From the cell containing the given text, extract its center point as [X, Y] coordinate. 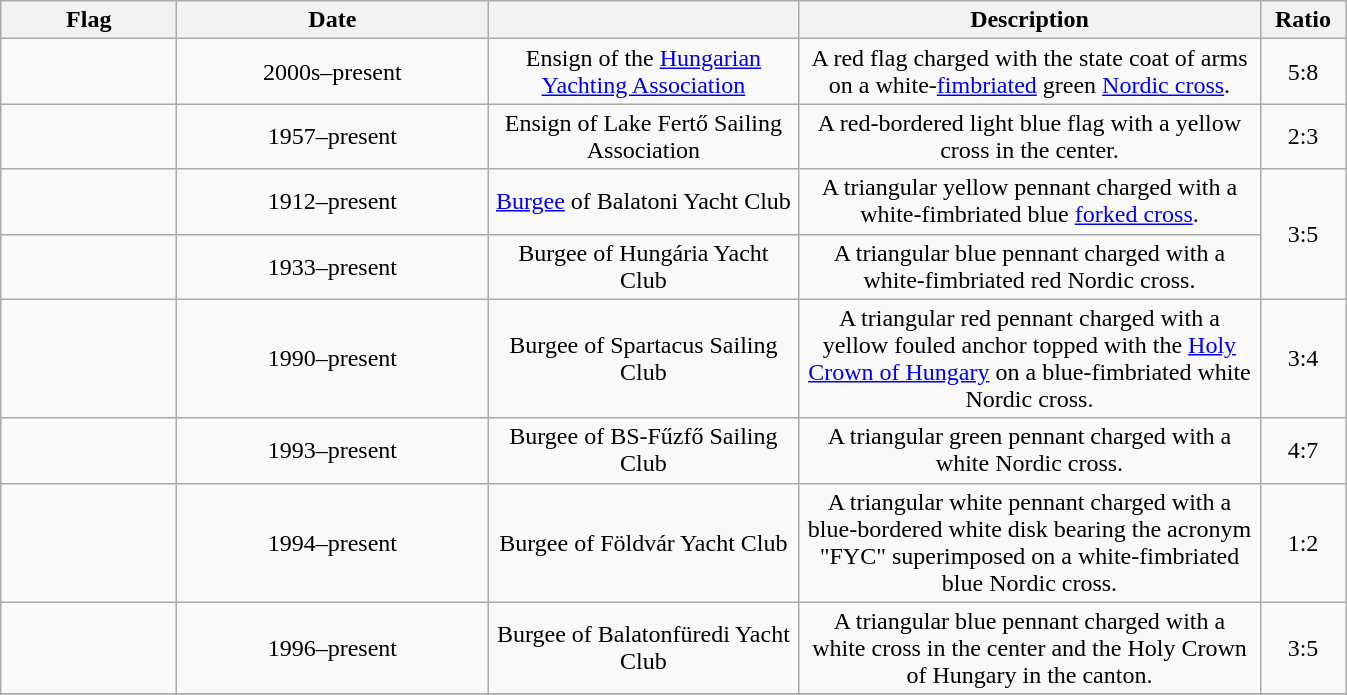
Burgee of Hungária Yacht Club [644, 266]
A triangular blue pennant charged with a white-fimbriated red Nordic cross. [1030, 266]
1933–present [332, 266]
1957–present [332, 136]
1990–present [332, 358]
A triangular white pennant charged with a blue-bordered white disk bearing the acronym "FYC" superimposed on a white-fimbriated blue Nordic cross. [1030, 542]
A triangular red pennant charged with a yellow fouled anchor topped with the Holy Crown of Hungary on a blue-fimbriated white Nordic cross. [1030, 358]
A triangular blue pennant charged with a white cross in the center and the Holy Crown of Hungary in the canton. [1030, 648]
Burgee of Balatonfüredi Yacht Club [644, 648]
Date [332, 20]
1:2 [1303, 542]
3:4 [1303, 358]
A red flag charged with the state coat of arms on a white-fimbriated green Nordic cross. [1030, 72]
4:7 [1303, 450]
Ensign of the Hungarian Yachting Association [644, 72]
1912–present [332, 202]
Burgee of Balatoni Yacht Club [644, 202]
Flag [89, 20]
Description [1030, 20]
1993–present [332, 450]
1996–present [332, 648]
Ensign of Lake Fertő Sailing Association [644, 136]
Burgee of Spartacus Sailing Club [644, 358]
Ratio [1303, 20]
1994–present [332, 542]
A red-bordered light blue flag with a yellow cross in the center. [1030, 136]
2:3 [1303, 136]
2000s–present [332, 72]
A triangular yellow pennant charged with a white-fimbriated blue forked cross. [1030, 202]
Burgee of Földvár Yacht Club [644, 542]
5:8 [1303, 72]
Burgee of BS-Fűzfő Sailing Club [644, 450]
A triangular green pennant charged with a white Nordic cross. [1030, 450]
